Extract the [x, y] coordinate from the center of the cell holding the provided text.  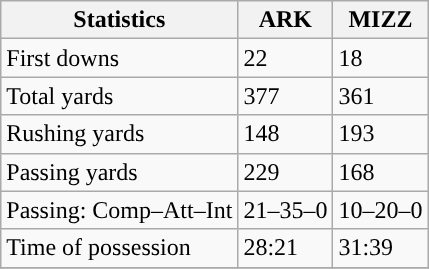
229 [286, 172]
Passing yards [120, 172]
22 [286, 58]
Statistics [120, 20]
21–35–0 [286, 210]
10–20–0 [380, 210]
28:21 [286, 248]
168 [380, 172]
377 [286, 96]
Time of possession [120, 248]
193 [380, 134]
361 [380, 96]
MIZZ [380, 20]
First downs [120, 58]
Passing: Comp–Att–Int [120, 210]
148 [286, 134]
18 [380, 58]
Rushing yards [120, 134]
ARK [286, 20]
Total yards [120, 96]
31:39 [380, 248]
